Find where the given text appears and provide that cell's center as [x, y] coordinate. 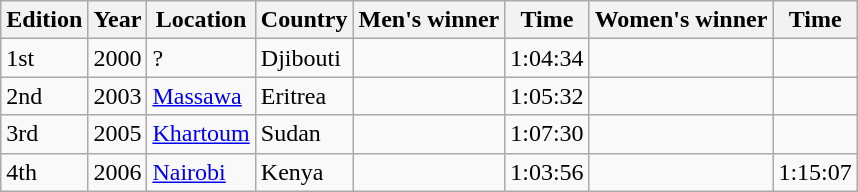
Kenya [304, 172]
Country [304, 20]
Djibouti [304, 58]
Massawa [201, 96]
Sudan [304, 134]
1st [44, 58]
2000 [118, 58]
4th [44, 172]
Year [118, 20]
2003 [118, 96]
Khartoum [201, 134]
1:05:32 [547, 96]
2006 [118, 172]
2005 [118, 134]
1:07:30 [547, 134]
Nairobi [201, 172]
Eritrea [304, 96]
2nd [44, 96]
1:04:34 [547, 58]
? [201, 58]
1:03:56 [547, 172]
3rd [44, 134]
Edition [44, 20]
Women's winner [681, 20]
1:15:07 [815, 172]
Location [201, 20]
Men's winner [429, 20]
